Search for the cell housing the specified text and yield its [x, y] center coordinate. 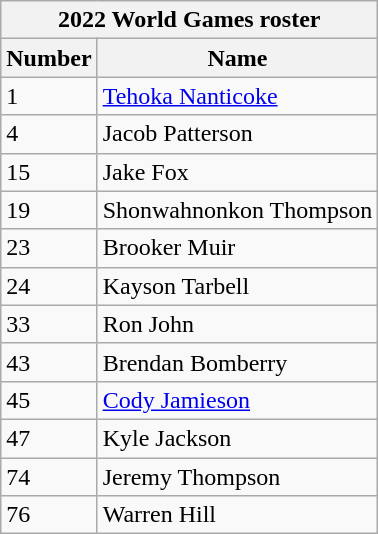
24 [49, 286]
33 [49, 324]
Shonwahnonkon Thompson [238, 210]
19 [49, 210]
15 [49, 172]
Jeremy Thompson [238, 477]
Brooker Muir [238, 248]
Jake Fox [238, 172]
Ron John [238, 324]
Kayson Tarbell [238, 286]
1 [49, 96]
76 [49, 515]
47 [49, 438]
Cody Jamieson [238, 400]
Kyle Jackson [238, 438]
Jacob Patterson [238, 134]
Brendan Bomberry [238, 362]
74 [49, 477]
Tehoka Nanticoke [238, 96]
45 [49, 400]
Name [238, 58]
43 [49, 362]
Warren Hill [238, 515]
23 [49, 248]
Number [49, 58]
2022 World Games roster [190, 20]
4 [49, 134]
